Scan for the cell matching the given text and deliver its (X, Y) coordinate at center. 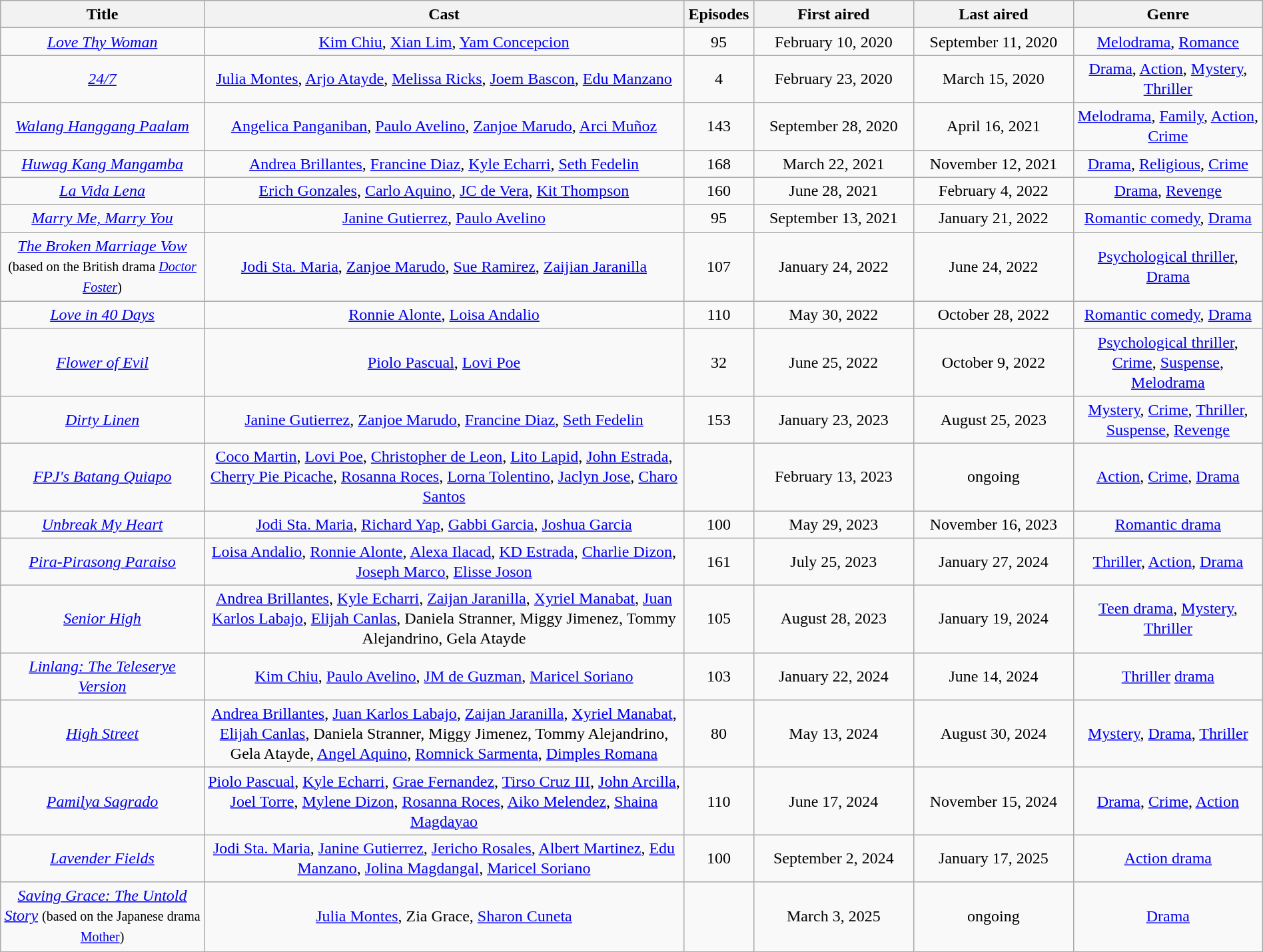
January 17, 2025 (993, 858)
Janine Gutierrez, Paulo Avelino (444, 219)
June 14, 2024 (993, 677)
November 16, 2023 (993, 524)
Psychological thriller, Crime, Suspense, Melodrama (1168, 362)
January 24, 2022 (833, 266)
Lavender Fields (103, 858)
Loisa Andalio, Ronnie Alonte, Alexa Ilacad, KD Estrada, Charlie Dizon, Joseph Marco, Elisse Joson (444, 562)
32 (719, 362)
June 24, 2022 (993, 266)
Jodi Sta. Maria, Richard Yap, Gabbi Garcia, Joshua Garcia (444, 524)
160 (719, 191)
107 (719, 266)
Kim Chiu, Paulo Avelino, JM de Guzman, Maricel Soriano (444, 677)
Pira-Pirasong Paraiso (103, 562)
Action, Crime, Drama (1168, 477)
Janine Gutierrez, Zanjoe Marudo, Francine Diaz, Seth Fedelin (444, 420)
January 22, 2024 (833, 677)
103 (719, 677)
Jodi Sta. Maria, Janine Gutierrez, Jericho Rosales, Albert Martinez, Edu Manzano, Jolina Magdangal, Maricel Soriano (444, 858)
Senior High (103, 620)
Pamilya Sagrado (103, 801)
168 (719, 164)
April 16, 2021 (993, 127)
May 13, 2024 (833, 734)
Andrea Brillantes, Francine Diaz, Kyle Echarri, Seth Fedelin (444, 164)
February 4, 2022 (993, 191)
Linlang: The Teleserye Version (103, 677)
105 (719, 620)
Melodrama, Family, Action, Crime (1168, 127)
March 15, 2020 (993, 79)
Saving Grace: The Untold Story (based on the Japanese drama Mother) (103, 917)
Thriller drama (1168, 677)
September 2, 2024 (833, 858)
March 3, 2025 (833, 917)
January 19, 2024 (993, 620)
Love in 40 Days (103, 314)
Ronnie Alonte, Loisa Andalio (444, 314)
4 (719, 79)
June 25, 2022 (833, 362)
Julia Montes, Arjo Atayde, Melissa Ricks, Joem Bascon, Edu Manzano (444, 79)
February 23, 2020 (833, 79)
Melodrama, Romance (1168, 41)
Love Thy Woman (103, 41)
October 28, 2022 (993, 314)
Teen drama, Mystery, Thriller (1168, 620)
Romantic drama (1168, 524)
Dirty Linen (103, 420)
October 9, 2022 (993, 362)
Mystery, Crime, Thriller, Suspense, Revenge (1168, 420)
Piolo Pascual, Kyle Echarri, Grae Fernandez, Tirso Cruz III, John Arcilla, Joel Torre, Mylene Dizon, Rosanna Roces, Aiko Melendez, Shaina Magdayao (444, 801)
FPJ's Batang Quiapo (103, 477)
Episodes (719, 15)
Coco Martin, Lovi Poe, Christopher de Leon, Lito Lapid, John Estrada, Cherry Pie Picache, Rosanna Roces, Lorna Tolentino, Jaclyn Jose, Charo Santos (444, 477)
Title (103, 15)
Cast (444, 15)
March 22, 2021 (833, 164)
February 10, 2020 (833, 41)
143 (719, 127)
Drama, Revenge (1168, 191)
Jodi Sta. Maria, Zanjoe Marudo, Sue Ramirez, Zaijian Jaranilla (444, 266)
Thriller, Action, Drama (1168, 562)
September 28, 2020 (833, 127)
Drama (1168, 917)
January 23, 2023 (833, 420)
November 12, 2021 (993, 164)
Drama, Crime, Action (1168, 801)
Huwag Kang Mangamba (103, 164)
August 28, 2023 (833, 620)
August 25, 2023 (993, 420)
Drama, Action, Mystery, Thriller (1168, 79)
Flower of Evil (103, 362)
Genre (1168, 15)
The Broken Marriage Vow(based on the British drama Doctor Foster) (103, 266)
High Street (103, 734)
Mystery, Drama, Thriller (1168, 734)
November 15, 2024 (993, 801)
Julia Montes, Zia Grace, Sharon Cuneta (444, 917)
Kim Chiu, Xian Lim, Yam Concepcion (444, 41)
May 30, 2022 (833, 314)
Marry Me, Marry You (103, 219)
Last aired (993, 15)
Walang Hanggang Paalam (103, 127)
La Vida Lena (103, 191)
January 21, 2022 (993, 219)
August 30, 2024 (993, 734)
Angelica Panganiban, Paulo Avelino, Zanjoe Marudo, Arci Muñoz (444, 127)
June 17, 2024 (833, 801)
161 (719, 562)
July 25, 2023 (833, 562)
September 13, 2021 (833, 219)
153 (719, 420)
May 29, 2023 (833, 524)
80 (719, 734)
Action drama (1168, 858)
Drama, Religious, Crime (1168, 164)
September 11, 2020 (993, 41)
February 13, 2023 (833, 477)
Unbreak My Heart (103, 524)
June 28, 2021 (833, 191)
First aired (833, 15)
Erich Gonzales, Carlo Aquino, JC de Vera, Kit Thompson (444, 191)
January 27, 2024 (993, 562)
24/7 (103, 79)
Piolo Pascual, Lovi Poe (444, 362)
Psychological thriller, Drama (1168, 266)
